Search for the cell housing the specified text and yield its [X, Y] center coordinate. 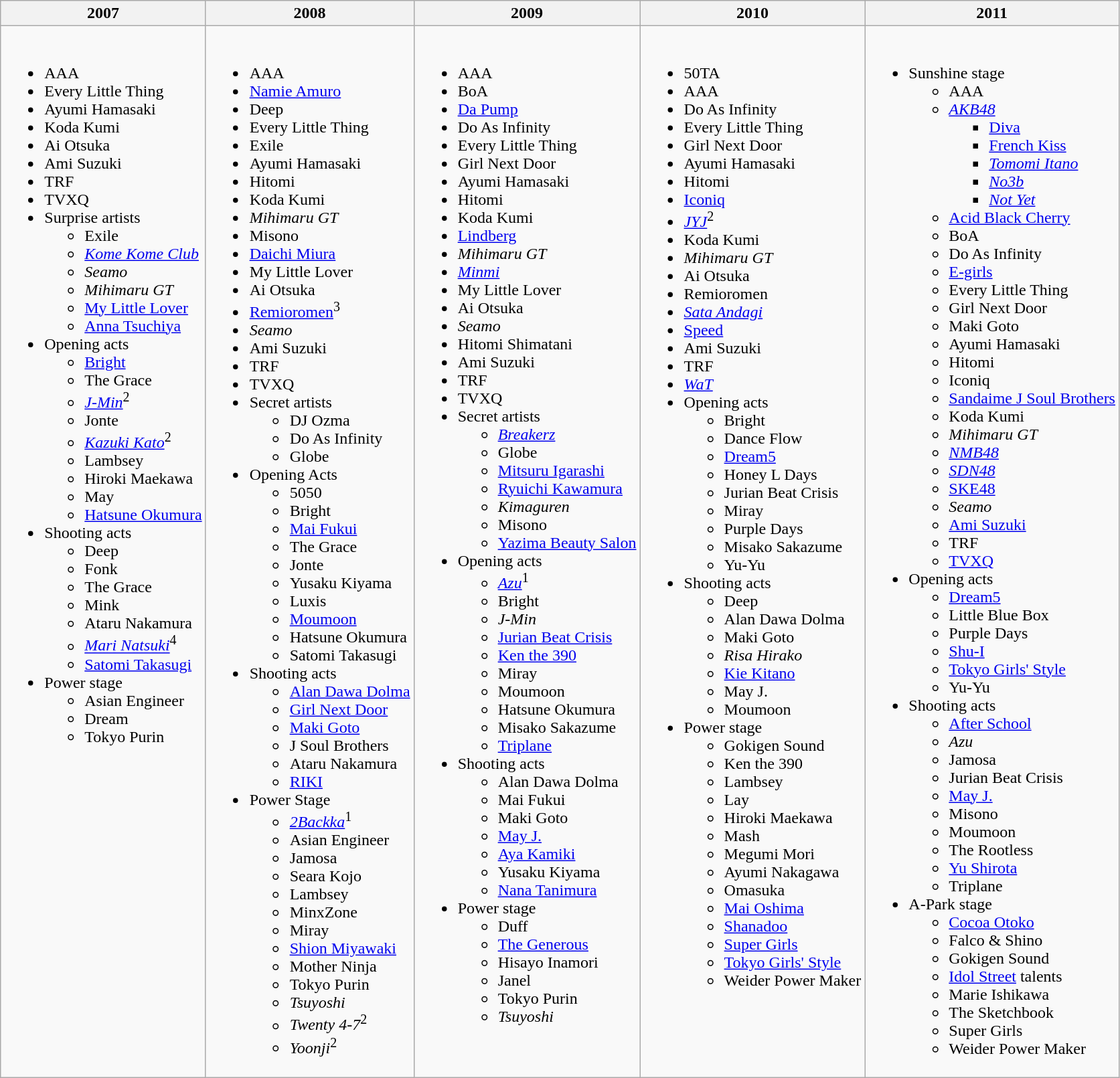
2010 [752, 13]
2008 [309, 13]
2007 [103, 13]
2011 [992, 13]
2009 [527, 13]
